Determine the (x, y) coordinate at the center of the cell enclosing the given text.  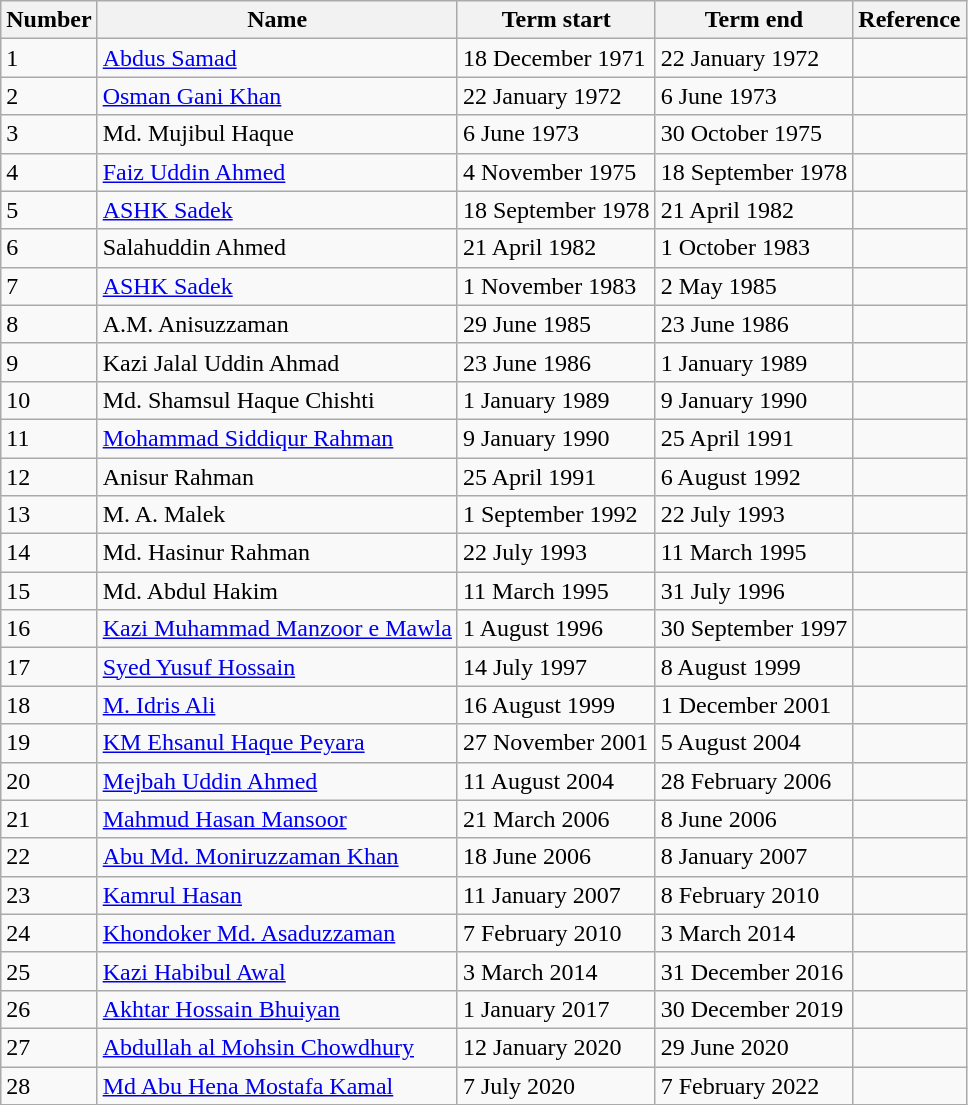
Term start (556, 20)
KM Ehsanul Haque Peyara (277, 743)
Term end (754, 20)
29 June 2020 (754, 1047)
8 February 2010 (754, 895)
12 (49, 477)
7 February 2022 (754, 1085)
Abu Md. Moniruzzaman Khan (277, 857)
8 August 1999 (754, 667)
19 (49, 743)
2 May 1985 (754, 286)
Salahuddin Ahmed (277, 248)
29 June 1985 (556, 324)
Kazi Habibul Awal (277, 971)
Kamrul Hasan (277, 895)
6 August 1992 (754, 477)
18 (49, 705)
1 December 2001 (754, 705)
7 (49, 286)
20 (49, 781)
Faiz Uddin Ahmed (277, 172)
13 (49, 515)
4 November 1975 (556, 172)
5 (49, 210)
4 (49, 172)
Anisur Rahman (277, 477)
16 August 1999 (556, 705)
6 (49, 248)
Md. Mujibul Haque (277, 134)
Abdus Samad (277, 58)
14 July 1997 (556, 667)
30 October 1975 (754, 134)
8 January 2007 (754, 857)
31 December 2016 (754, 971)
30 December 2019 (754, 1009)
M. A. Malek (277, 515)
11 January 2007 (556, 895)
25 (49, 971)
Kazi Muhammad Manzoor e Mawla (277, 629)
M. Idris Ali (277, 705)
28 (49, 1085)
15 (49, 591)
14 (49, 553)
18 June 2006 (556, 857)
A.M. Anisuzzaman (277, 324)
Mohammad Siddiqur Rahman (277, 438)
Md. Abdul Hakim (277, 591)
9 (49, 362)
Mahmud Hasan Mansoor (277, 819)
10 (49, 400)
Osman Gani Khan (277, 96)
7 July 2020 (556, 1085)
18 December 1971 (556, 58)
Md Abu Hena Mostafa Kamal (277, 1085)
Md. Shamsul Haque Chishti (277, 400)
1 September 1992 (556, 515)
21 (49, 819)
Mejbah Uddin Ahmed (277, 781)
23 (49, 895)
21 March 2006 (556, 819)
Kazi Jalal Uddin Ahmad (277, 362)
3 (49, 134)
Md. Hasinur Rahman (277, 553)
11 August 2004 (556, 781)
26 (49, 1009)
22 (49, 857)
1 January 2017 (556, 1009)
28 February 2006 (754, 781)
27 November 2001 (556, 743)
1 (49, 58)
Name (277, 20)
1 November 1983 (556, 286)
27 (49, 1047)
Reference (910, 20)
11 (49, 438)
31 July 1996 (754, 591)
16 (49, 629)
Syed Yusuf Hossain (277, 667)
Khondoker Md. Asaduzzaman (277, 933)
17 (49, 667)
Number (49, 20)
5 August 2004 (754, 743)
24 (49, 933)
7 February 2010 (556, 933)
8 (49, 324)
1 August 1996 (556, 629)
2 (49, 96)
Abdullah al Mohsin Chowdhury (277, 1047)
1 October 1983 (754, 248)
Akhtar Hossain Bhuiyan (277, 1009)
8 June 2006 (754, 819)
12 January 2020 (556, 1047)
30 September 1997 (754, 629)
